Return the (X, Y) coordinate for the center point of the cell that contains the specified text.  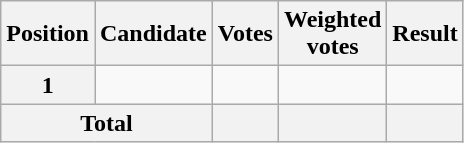
Candidate (153, 34)
Votes (245, 34)
Total (107, 123)
Weightedvotes (332, 34)
Result (425, 34)
Position (48, 34)
1 (48, 85)
